Determine the [X, Y] coordinate at the center of the cell enclosing the given text.  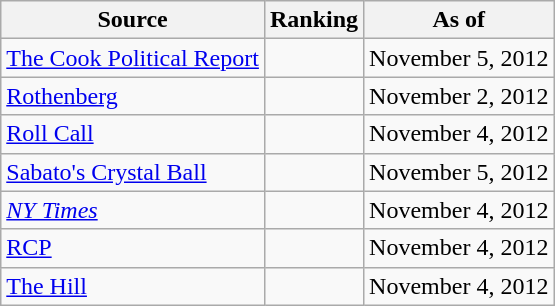
Rothenberg [133, 96]
Ranking [314, 20]
November 2, 2012 [459, 96]
Source [133, 20]
The Cook Political Report [133, 58]
RCP [133, 248]
As of [459, 20]
Sabato's Crystal Ball [133, 172]
NY Times [133, 210]
Roll Call [133, 134]
The Hill [133, 286]
